For the text-containing cell, return its midpoint in (X, Y) coordinate format. 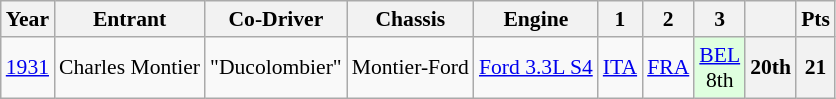
3 (720, 19)
ITA (620, 68)
Entrant (130, 19)
Montier-Ford (410, 68)
2 (668, 19)
"Ducolombier" (276, 68)
Year (28, 19)
Ford 3.3L S4 (536, 68)
FRA (668, 68)
Co-Driver (276, 19)
BEL8th (720, 68)
Chassis (410, 19)
21 (816, 68)
Engine (536, 19)
1931 (28, 68)
Pts (816, 19)
1 (620, 19)
Charles Montier (130, 68)
20th (770, 68)
